For the text-containing cell, return its midpoint in [x, y] coordinate format. 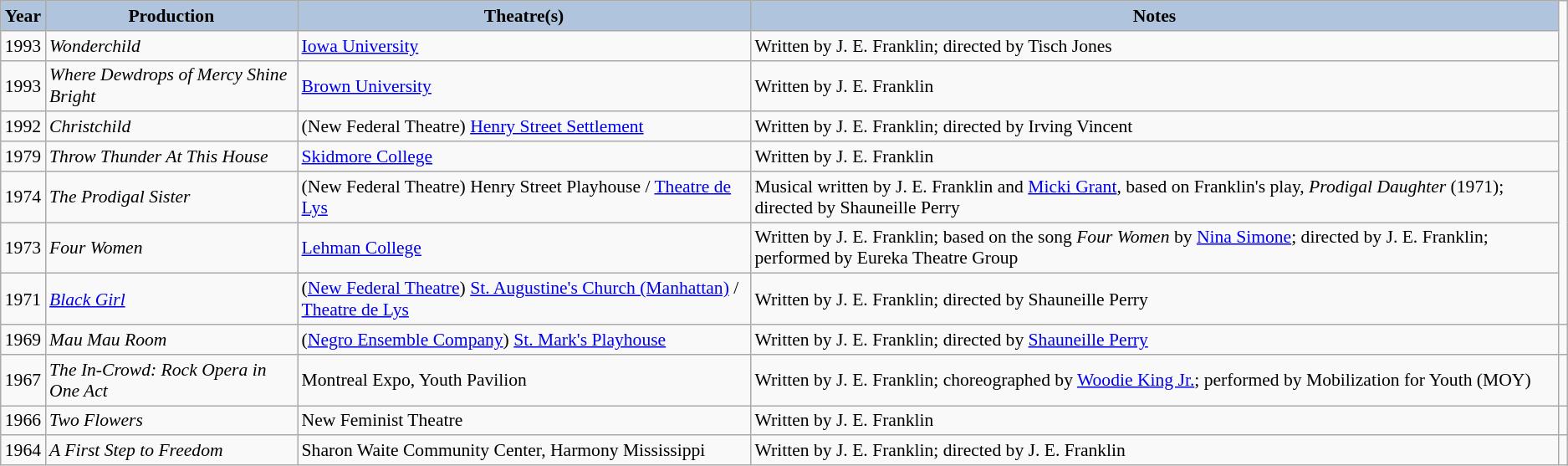
Written by J. E. Franklin; directed by Irving Vincent [1154, 127]
Brown University [524, 85]
1973 [23, 248]
Theatre(s) [524, 16]
Four Women [171, 248]
Year [23, 16]
Black Girl [171, 300]
1964 [23, 451]
(New Federal Theatre) Henry Street Playhouse / Theatre de Lys [524, 197]
The Prodigal Sister [171, 197]
Written by J. E. Franklin; directed by Tisch Jones [1154, 46]
(New Federal Theatre) Henry Street Settlement [524, 127]
1967 [23, 380]
Mau Mau Room [171, 340]
Wonderchild [171, 46]
New Feminist Theatre [524, 421]
1966 [23, 421]
Lehman College [524, 248]
Written by J. E. Franklin; directed by J. E. Franklin [1154, 451]
Iowa University [524, 46]
1992 [23, 127]
Musical written by J. E. Franklin and Micki Grant, based on Franklin's play, Prodigal Daughter (1971); directed by Shauneille Perry [1154, 197]
Where Dewdrops of Mercy Shine Bright [171, 85]
Montreal Expo, Youth Pavilion [524, 380]
Notes [1154, 16]
Written by J. E. Franklin; choreographed by Woodie King Jr.; performed by Mobilization for Youth (MOY) [1154, 380]
1974 [23, 197]
(Negro Ensemble Company) St. Mark's Playhouse [524, 340]
Two Flowers [171, 421]
Sharon Waite Community Center, Harmony Mississippi [524, 451]
Written by J. E. Franklin; based on the song Four Women by Nina Simone; directed by J. E. Franklin; performed by Eureka Theatre Group [1154, 248]
Production [171, 16]
A First Step to Freedom [171, 451]
1969 [23, 340]
Christchild [171, 127]
The In-Crowd: Rock Opera in One Act [171, 380]
Skidmore College [524, 156]
(New Federal Theatre) St. Augustine's Church (Manhattan) / Theatre de Lys [524, 300]
1979 [23, 156]
1971 [23, 300]
Throw Thunder At This House [171, 156]
